Capture the cell that displays the provided text and extract its (x, y) central coordinate. 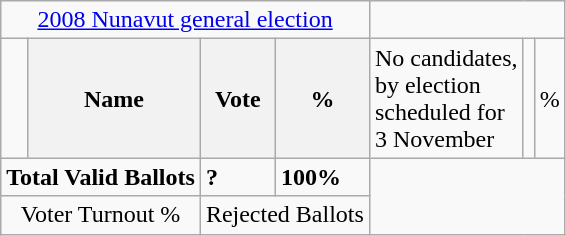
Rejected Ballots (284, 215)
100% (322, 177)
Voter Turnout % (101, 215)
No candidates,by electionscheduled for3 November (446, 98)
2008 Nunavut general election (186, 20)
Total Valid Ballots (101, 177)
Name (114, 98)
Vote (238, 98)
? (238, 177)
